Scan for the cell matching the given text and deliver its [X, Y] coordinate at center. 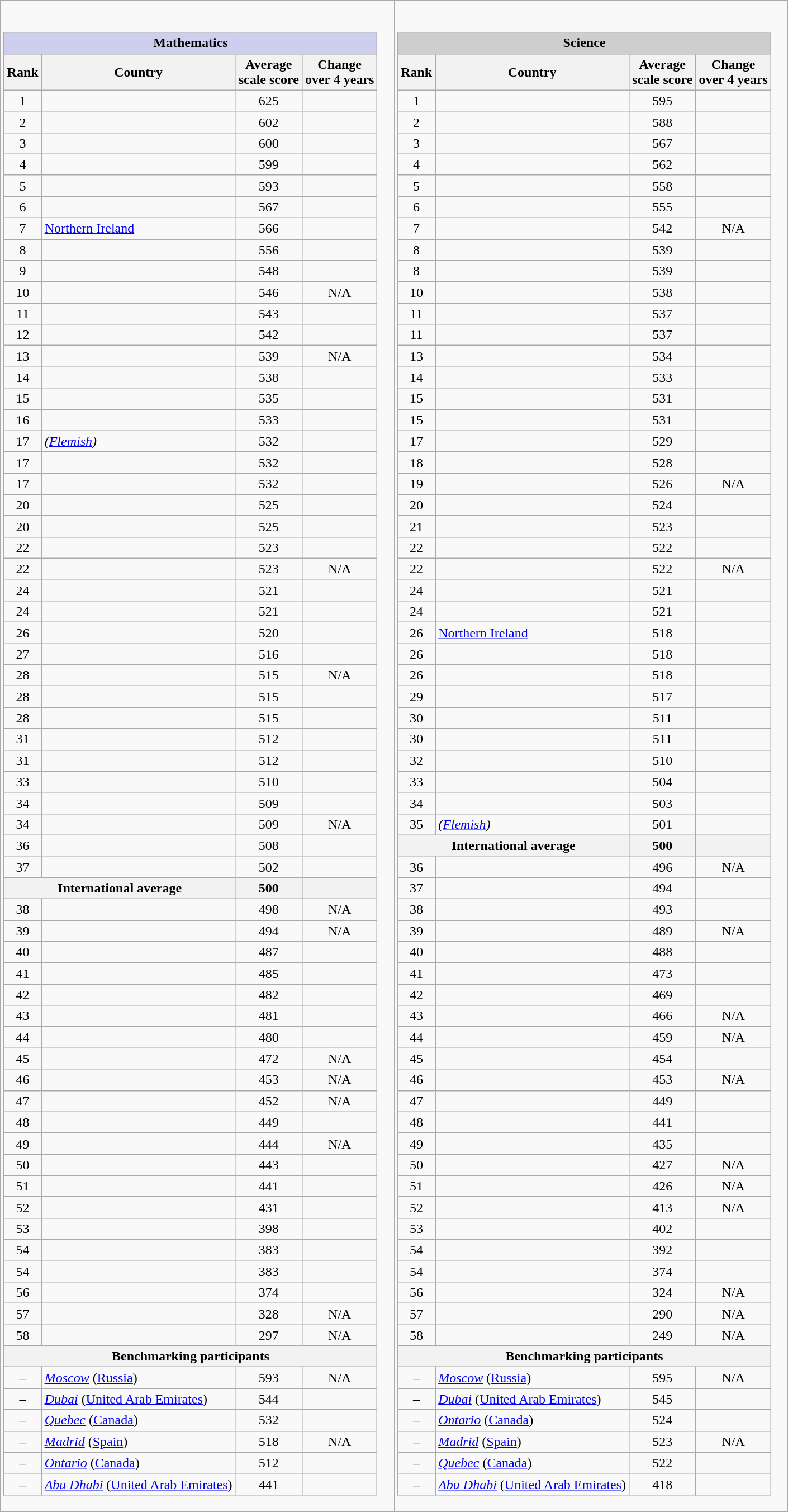
546 [268, 292]
508 [268, 845]
249 [663, 1335]
543 [268, 314]
496 [663, 867]
529 [663, 441]
443 [268, 1165]
459 [663, 1037]
517 [663, 697]
548 [268, 271]
526 [663, 484]
427 [663, 1165]
481 [268, 1016]
Science [585, 43]
544 [268, 1399]
418 [663, 1484]
398 [268, 1228]
489 [663, 931]
588 [663, 122]
444 [268, 1144]
488 [663, 952]
466 [663, 1016]
535 [268, 399]
469 [663, 995]
600 [268, 143]
328 [268, 1314]
19 [417, 484]
493 [663, 910]
558 [663, 186]
413 [663, 1207]
555 [663, 207]
32 [417, 760]
501 [663, 824]
473 [663, 974]
435 [663, 1144]
Mathematics [191, 43]
520 [268, 633]
480 [268, 1037]
402 [663, 1228]
426 [663, 1186]
27 [22, 654]
16 [22, 420]
599 [268, 164]
9 [22, 271]
290 [663, 1314]
562 [663, 164]
502 [268, 867]
534 [663, 356]
498 [268, 910]
487 [268, 952]
528 [663, 462]
454 [663, 1059]
12 [22, 335]
545 [663, 1399]
472 [268, 1059]
602 [268, 122]
503 [663, 803]
485 [268, 974]
566 [268, 229]
35 [417, 824]
431 [268, 1207]
516 [268, 654]
504 [663, 782]
392 [663, 1250]
556 [268, 250]
18 [417, 462]
297 [268, 1335]
482 [268, 995]
625 [268, 101]
29 [417, 697]
21 [417, 526]
452 [268, 1101]
324 [663, 1293]
